Detect which cell encompasses the target text, then output its (X, Y) center coordinate. 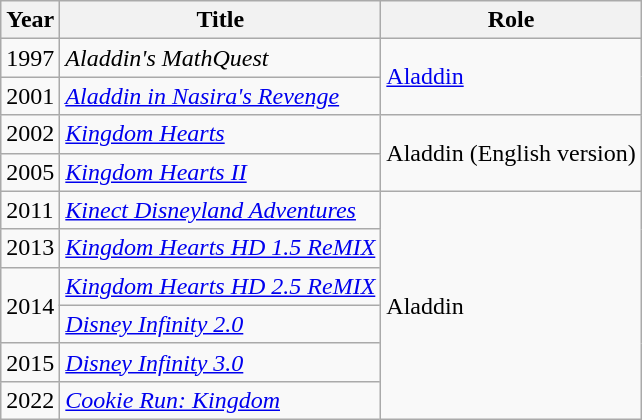
Kinect Disneyland Adventures (220, 210)
Aladdin (English version) (511, 153)
Disney Infinity 3.0 (220, 362)
Kingdom Hearts HD 2.5 ReMIX (220, 286)
Kingdom Hearts II (220, 172)
2001 (30, 96)
Kingdom Hearts (220, 134)
Role (511, 20)
2002 (30, 134)
2005 (30, 172)
Kingdom Hearts HD 1.5 ReMIX (220, 248)
2011 (30, 210)
Year (30, 20)
Aladdin's MathQuest (220, 58)
Cookie Run: Kingdom (220, 400)
Disney Infinity 2.0 (220, 324)
Aladdin in Nasira's Revenge (220, 96)
2013 (30, 248)
2015 (30, 362)
1997 (30, 58)
2022 (30, 400)
Title (220, 20)
2014 (30, 305)
